Search for the cell housing the specified text and yield its [X, Y] center coordinate. 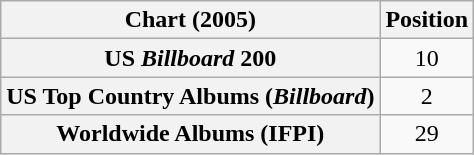
10 [427, 58]
Position [427, 20]
2 [427, 96]
Worldwide Albums (IFPI) [190, 134]
29 [427, 134]
US Billboard 200 [190, 58]
US Top Country Albums (Billboard) [190, 96]
Chart (2005) [190, 20]
